Locate the cell with the specified text and output its (x, y) center coordinate. 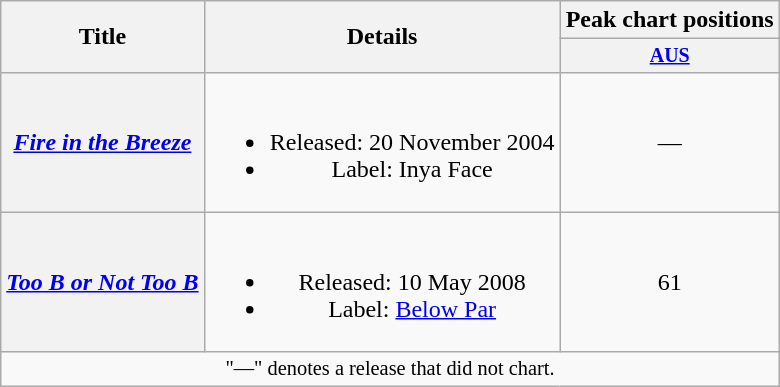
Fire in the Breeze (102, 142)
Released: 10 May 2008Label: Below Par (382, 282)
Too B or Not Too B (102, 282)
Title (102, 37)
AUS (670, 56)
Peak chart positions (670, 20)
Released: 20 November 2004Label: Inya Face (382, 142)
61 (670, 282)
Details (382, 37)
— (670, 142)
"—" denotes a release that did not chart. (390, 369)
